Provide the (x, y) coordinate of the cell's center where the given text is located.  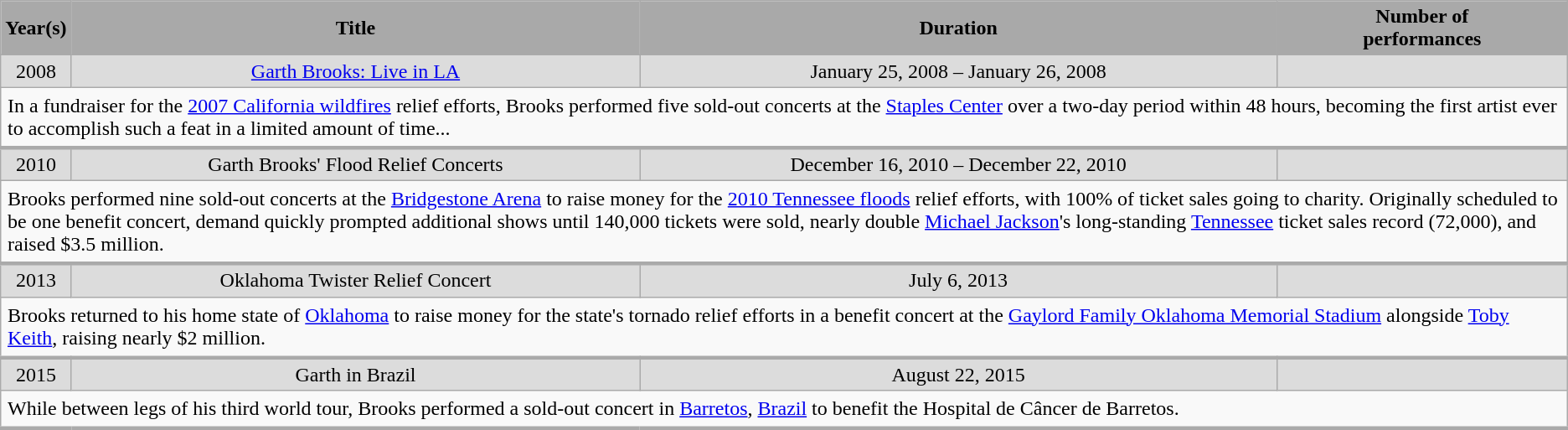
Oklahoma Twister Relief Concert (355, 280)
December 16, 2010 – December 22, 2010 (958, 164)
Year(s) (36, 28)
Number ofperformances (1422, 28)
July 6, 2013 (958, 280)
January 25, 2008 – January 26, 2008 (958, 71)
Duration (958, 28)
2013 (36, 280)
2008 (36, 71)
While between legs of his third world tour, Brooks performed a sold-out concert in Barretos, Brazil to benefit the Hospital de Câncer de Barretos. (784, 409)
Garth Brooks: Live in LA (355, 71)
August 22, 2015 (958, 374)
2015 (36, 374)
2010 (36, 164)
Garth Brooks' Flood Relief Concerts (355, 164)
Title (355, 28)
Garth in Brazil (355, 374)
